Find where the given text appears and provide that cell's center as [x, y] coordinate. 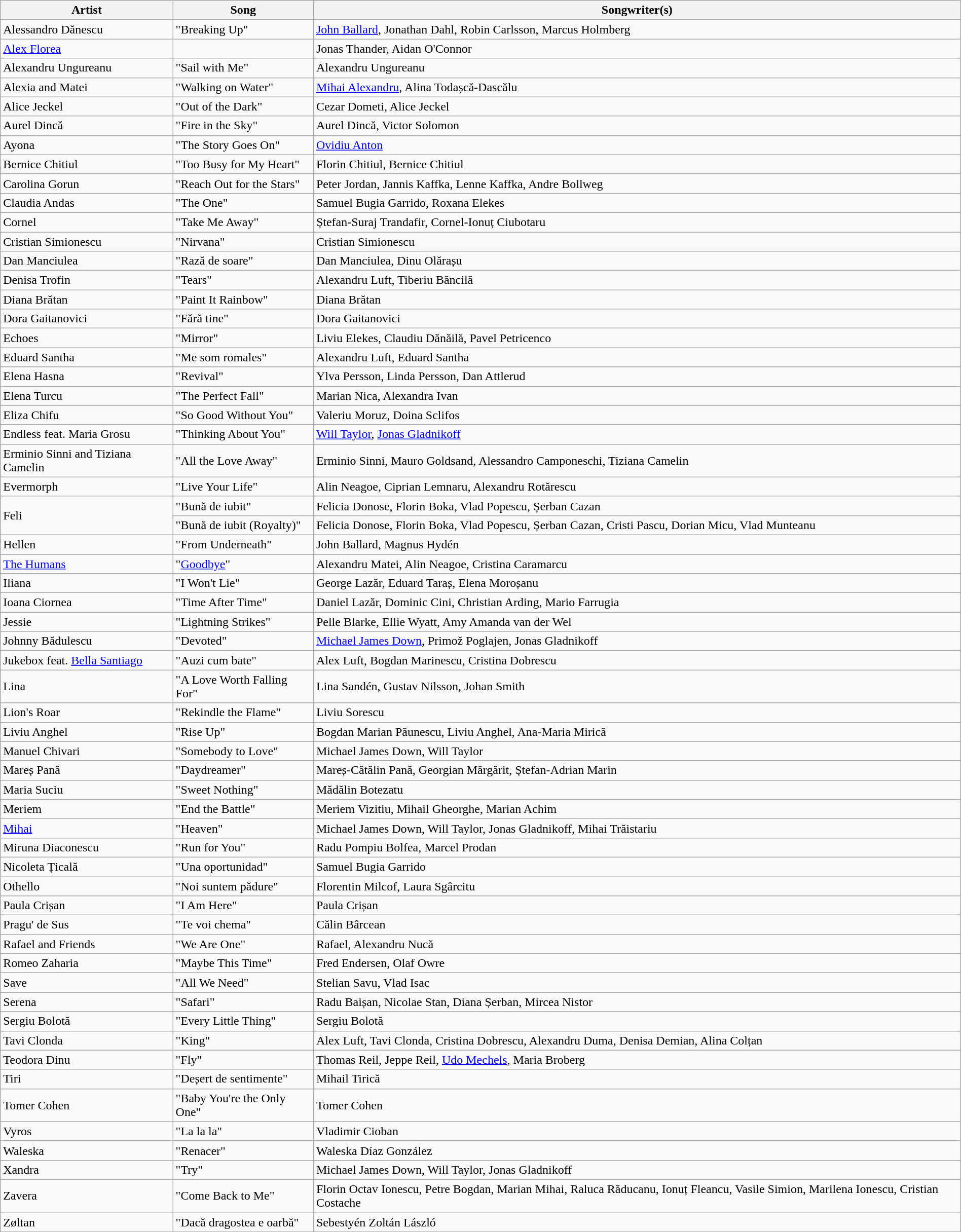
Alexandru Luft, Eduard Santha [637, 357]
Călin Bârcean [637, 925]
"Heaven" [243, 828]
Samuel Bugia Garrido, Roxana Elekes [637, 203]
"Fly" [243, 1060]
Valeriu Moruz, Doina Sclifos [637, 415]
"From Underneath" [243, 544]
"La la la" [243, 1131]
"So Good Without You" [243, 415]
"Rază de soare" [243, 261]
Save [87, 983]
Denisa Trofin [87, 280]
Meriem Vizitiu, Mihail Gheorghe, Marian Achim [637, 809]
"Live Your Life" [243, 487]
"The Perfect Fall" [243, 396]
Erminio Sinni and Tiziana Camelin [87, 460]
Alex Luft, Bogdan Marinescu, Cristina Dobrescu [637, 660]
Alex Florea [87, 49]
Ovidiu Anton [637, 145]
Songwriter(s) [637, 10]
Claudia Andas [87, 203]
Liviu Anghel [87, 732]
Erminio Sinni, Mauro Goldsand, Alessandro Camponeschi, Tiziana Camelin [637, 460]
John Ballard, Magnus Hydén [637, 544]
Jukebox feat. Bella Santiago [87, 660]
"Run for You" [243, 847]
Michael James Down, Will Taylor, Jonas Gladnikoff [637, 1170]
"Take Me Away" [243, 222]
Felicia Donose, Florin Boka, Vlad Popescu, Șerban Cazan, Cristi Pascu, Dorian Micu, Vlad Munteanu [637, 525]
"Too Busy for My Heart" [243, 164]
Artist [87, 10]
"King" [243, 1040]
Ayona [87, 145]
"We Are One" [243, 944]
"Mirror" [243, 338]
"Renacer" [243, 1150]
Lion's Roar [87, 713]
"Try" [243, 1170]
Mareș-Cătălin Pană, Georgian Mărgărit, Ștefan-Adrian Marin [637, 770]
Vladimir Cioban [637, 1131]
Serena [87, 1002]
Mihai [87, 828]
Alex Luft, Tavi Clonda, Cristina Dobrescu, Alexandru Duma, Denisa Demian, Alina Colțan [637, 1040]
Mihail Tirică [637, 1079]
Dan Manciulea [87, 261]
Marian Nica, Alexandra Ivan [637, 396]
John Ballard, Jonathan Dahl, Robin Carlsson, Marcus Holmberg [637, 29]
Lina [87, 686]
The Humans [87, 564]
"Fără tine" [243, 319]
"Maybe This Time" [243, 963]
Peter Jordan, Jannis Kaffka, Lenne Kaffka, Andre Bollweg [637, 183]
"I Am Here" [243, 906]
Liviu Sorescu [637, 713]
"Te voi chema" [243, 925]
"Devoted" [243, 641]
"Come Back to Me" [243, 1196]
"Time After Time" [243, 603]
Felicia Donose, Florin Boka, Vlad Popescu, Șerban Cazan [637, 506]
Jonas Thander, Aidan O'Connor [637, 49]
"Safari" [243, 1002]
Endless feat. Maria Grosu [87, 434]
Michael James Down, Primož Poglajen, Jonas Gladnikoff [637, 641]
"Rise Up" [243, 732]
"Bună de iubit (Royalty)" [243, 525]
Feli [87, 515]
Teodora Dinu [87, 1060]
Romeo Zaharia [87, 963]
Ioana Ciornea [87, 603]
Mareș Pană [87, 770]
Song [243, 10]
"Out of the Dark" [243, 106]
Will Taylor, Jonas Gladnikoff [637, 434]
"The Story Goes On" [243, 145]
Pragu' de Sus [87, 925]
Alessandro Dănescu [87, 29]
"Auzi cum bate" [243, 660]
Tavi Clonda [87, 1040]
"Sail with Me" [243, 68]
Sebestyén Zoltán László [637, 1222]
Dan Manciulea, Dinu Olărașu [637, 261]
Stelian Savu, Vlad Isac [637, 983]
Alexandru Luft, Tiberiu Băncilă [637, 280]
Waleska [87, 1150]
Manuel Chivari [87, 751]
"Baby You're the Only One" [243, 1105]
Hellen [87, 544]
"Fire in the Sky" [243, 126]
"Paint It Rainbow" [243, 300]
Alexandru Matei, Alin Neagoe, Cristina Caramarcu [637, 564]
Alexia and Matei [87, 87]
Thomas Reil, Jeppe Reil, Udo Mechels, Maria Broberg [637, 1060]
"Dacă dragostea e oarbă" [243, 1222]
Mădălin Botezatu [637, 790]
Iliana [87, 583]
"Somebody to Love" [243, 751]
Miruna Diaconescu [87, 847]
Vyros [87, 1131]
Fred Endersen, Olaf Owre [637, 963]
"Walking on Water" [243, 87]
Ștefan-Suraj Trandafir, Cornel-Ionuț Ciubotaru [637, 222]
"All We Need" [243, 983]
Zøltan [87, 1222]
"Lightning Strikes" [243, 622]
Alin Neagoe, Ciprian Lemnaru, Alexandru Rotărescu [637, 487]
Evermorph [87, 487]
"Goodbye" [243, 564]
Bogdan Marian Păunescu, Liviu Anghel, Ana-Maria Mirică [637, 732]
"Breaking Up" [243, 29]
"A Love Worth Falling For" [243, 686]
"Daydreamer" [243, 770]
Waleska Díaz González [637, 1150]
Xandra [87, 1170]
Mihai Alexandru, Alina Todașcă-Dascălu [637, 87]
Tiri [87, 1079]
Pelle Blarke, Ellie Wyatt, Amy Amanda van der Wel [637, 622]
"Revival" [243, 377]
"Thinking About You" [243, 434]
Johnny Bădulescu [87, 641]
Florin Chitiul, Bernice Chitiul [637, 164]
Cezar Dometi, Alice Jeckel [637, 106]
Samuel Bugia Garrido [637, 867]
"Deșert de sentimente" [243, 1079]
Othello [87, 886]
Rafael, Alexandru Nucă [637, 944]
Aurel Dincă [87, 126]
Eduard Santha [87, 357]
Eliza Chifu [87, 415]
Zavera [87, 1196]
"End the Battle" [243, 809]
Elena Hasna [87, 377]
Ylva Persson, Linda Persson, Dan Attlerud [637, 377]
Radu Pompiu Bolfea, Marcel Prodan [637, 847]
"Me som romales" [243, 357]
Nicoleta Țicală [87, 867]
"Every Little Thing" [243, 1021]
Michael James Down, Will Taylor [637, 751]
Alice Jeckel [87, 106]
Rafael and Friends [87, 944]
Aurel Dincă, Victor Solomon [637, 126]
Daniel Lazăr, Dominic Cini, Christian Arding, Mario Farrugia [637, 603]
Bernice Chitiul [87, 164]
Florin Octav Ionescu, Petre Bogdan, Marian Mihai, Raluca Răducanu, Ionuț Fleancu, Vasile Simion, Marilena Ionescu, Cristian Costache [637, 1196]
"Rekindle the Flame" [243, 713]
"All the Love Away" [243, 460]
Maria Suciu [87, 790]
"I Won't Lie" [243, 583]
Meriem [87, 809]
"Noi suntem pădure" [243, 886]
Elena Turcu [87, 396]
"Nirvana" [243, 242]
Cornel [87, 222]
"Una oportunidad" [243, 867]
Carolina Gorun [87, 183]
"Reach Out for the Stars" [243, 183]
George Lazăr, Eduard Taraș, Elena Moroșanu [637, 583]
Echoes [87, 338]
Liviu Elekes, Claudiu Dănăilă, Pavel Petricenco [637, 338]
Radu Baișan, Nicolae Stan, Diana Șerban, Mircea Nistor [637, 1002]
"Bună de iubit" [243, 506]
"Tears" [243, 280]
Lina Sandén, Gustav Nilsson, Johan Smith [637, 686]
"Sweet Nothing" [243, 790]
Michael James Down, Will Taylor, Jonas Gladnikoff, Mihai Trăistariu [637, 828]
Florentin Milcof, Laura Sgârcitu [637, 886]
Jessie [87, 622]
"The One" [243, 203]
